For the text-containing cell, return its midpoint in [x, y] coordinate format. 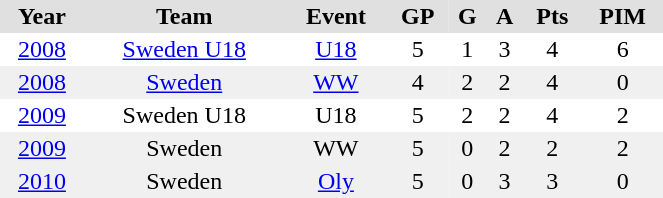
Event [336, 16]
Year [42, 16]
Team [184, 16]
GP [418, 16]
1 [467, 50]
Pts [552, 16]
A [504, 16]
2010 [42, 182]
Oly [336, 182]
G [467, 16]
